Capture the cell that displays the provided text and extract its (x, y) central coordinate. 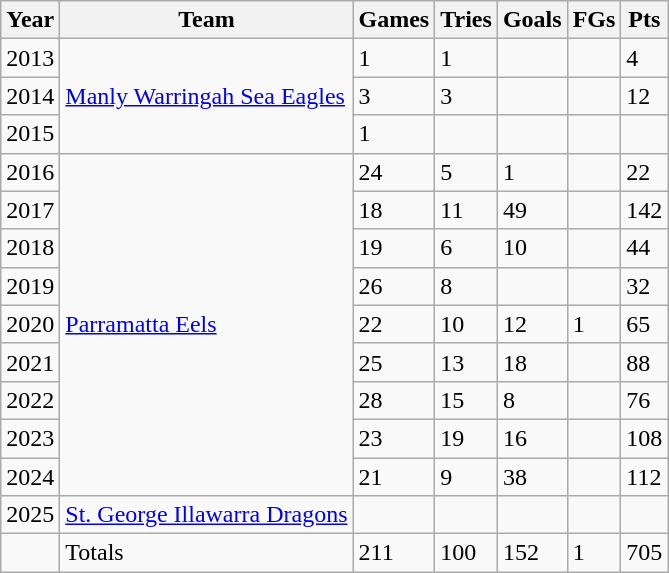
2021 (30, 362)
6 (466, 248)
Tries (466, 20)
2014 (30, 96)
2013 (30, 58)
FGs (594, 20)
Manly Warringah Sea Eagles (206, 96)
49 (532, 210)
St. George Illawarra Dragons (206, 515)
28 (394, 400)
76 (644, 400)
2017 (30, 210)
211 (394, 553)
2025 (30, 515)
24 (394, 172)
2015 (30, 134)
88 (644, 362)
9 (466, 477)
108 (644, 438)
21 (394, 477)
44 (644, 248)
Year (30, 20)
2016 (30, 172)
23 (394, 438)
Team (206, 20)
Goals (532, 20)
32 (644, 286)
142 (644, 210)
152 (532, 553)
2024 (30, 477)
Parramatta Eels (206, 324)
2018 (30, 248)
25 (394, 362)
13 (466, 362)
100 (466, 553)
15 (466, 400)
Totals (206, 553)
5 (466, 172)
705 (644, 553)
65 (644, 324)
38 (532, 477)
2022 (30, 400)
2020 (30, 324)
11 (466, 210)
26 (394, 286)
112 (644, 477)
4 (644, 58)
2023 (30, 438)
Games (394, 20)
2019 (30, 286)
Pts (644, 20)
16 (532, 438)
